Capture the cell that displays the provided text and extract its (X, Y) central coordinate. 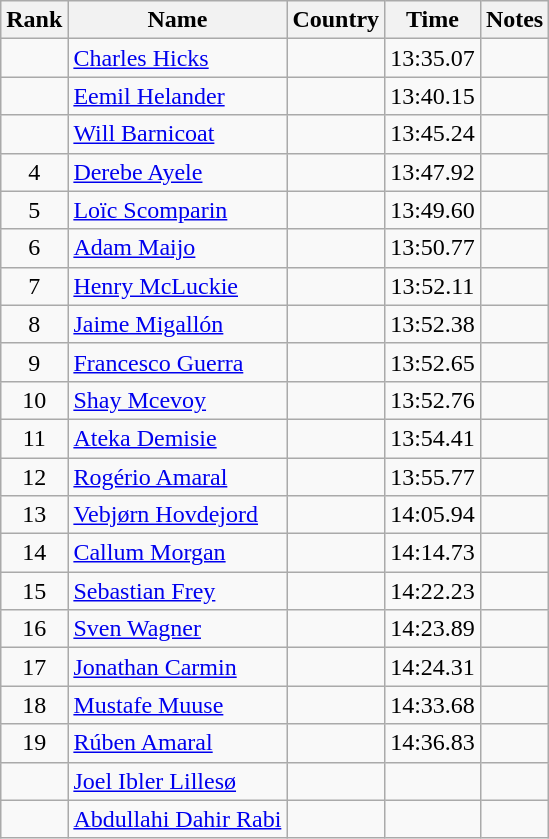
13:55.77 (433, 477)
Jonathan Carmin (178, 667)
13:52.38 (433, 324)
14:36.83 (433, 743)
13:49.60 (433, 210)
15 (34, 591)
13 (34, 515)
Sven Wagner (178, 629)
13:52.65 (433, 362)
7 (34, 286)
13:47.92 (433, 172)
13:52.76 (433, 400)
14:24.31 (433, 667)
10 (34, 400)
8 (34, 324)
Time (433, 20)
14:14.73 (433, 553)
Name (178, 20)
13:54.41 (433, 438)
16 (34, 629)
Ateka Demisie (178, 438)
13:40.15 (433, 96)
19 (34, 743)
Notes (514, 20)
14:22.23 (433, 591)
9 (34, 362)
17 (34, 667)
Jaime Migallón (178, 324)
Vebjørn Hovdejord (178, 515)
Country (336, 20)
Abdullahi Dahir Rabi (178, 819)
Rank (34, 20)
Rúben Amaral (178, 743)
Eemil Helander (178, 96)
5 (34, 210)
Sebastian Frey (178, 591)
13:50.77 (433, 248)
Mustafe Muuse (178, 705)
Rogério Amaral (178, 477)
Derebe Ayele (178, 172)
Henry McLuckie (178, 286)
18 (34, 705)
Callum Morgan (178, 553)
Charles Hicks (178, 58)
13:52.11 (433, 286)
Loïc Scomparin (178, 210)
13:35.07 (433, 58)
6 (34, 248)
13:45.24 (433, 134)
Joel Ibler Lillesø (178, 781)
12 (34, 477)
4 (34, 172)
14:05.94 (433, 515)
14:23.89 (433, 629)
Adam Maijo (178, 248)
Will Barnicoat (178, 134)
11 (34, 438)
14 (34, 553)
14:33.68 (433, 705)
Francesco Guerra (178, 362)
Shay Mcevoy (178, 400)
